For the text-containing cell, return its midpoint in [X, Y] coordinate format. 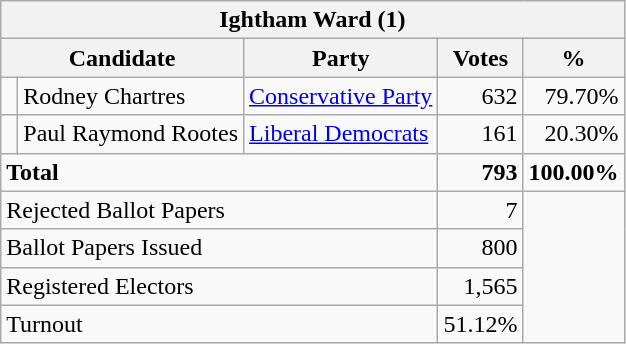
1,565 [480, 286]
% [574, 58]
Candidate [122, 58]
632 [480, 96]
793 [480, 172]
79.70% [574, 96]
Ightham Ward (1) [312, 20]
Registered Electors [220, 286]
100.00% [574, 172]
Ballot Papers Issued [220, 248]
20.30% [574, 134]
800 [480, 248]
51.12% [480, 324]
Total [220, 172]
161 [480, 134]
Rodney Chartres [131, 96]
Party [341, 58]
Paul Raymond Rootes [131, 134]
Rejected Ballot Papers [220, 210]
Liberal Democrats [341, 134]
Conservative Party [341, 96]
7 [480, 210]
Turnout [220, 324]
Votes [480, 58]
